Pinpoint the cell where the given text exists, returning its [X, Y] midpoint coordinate. 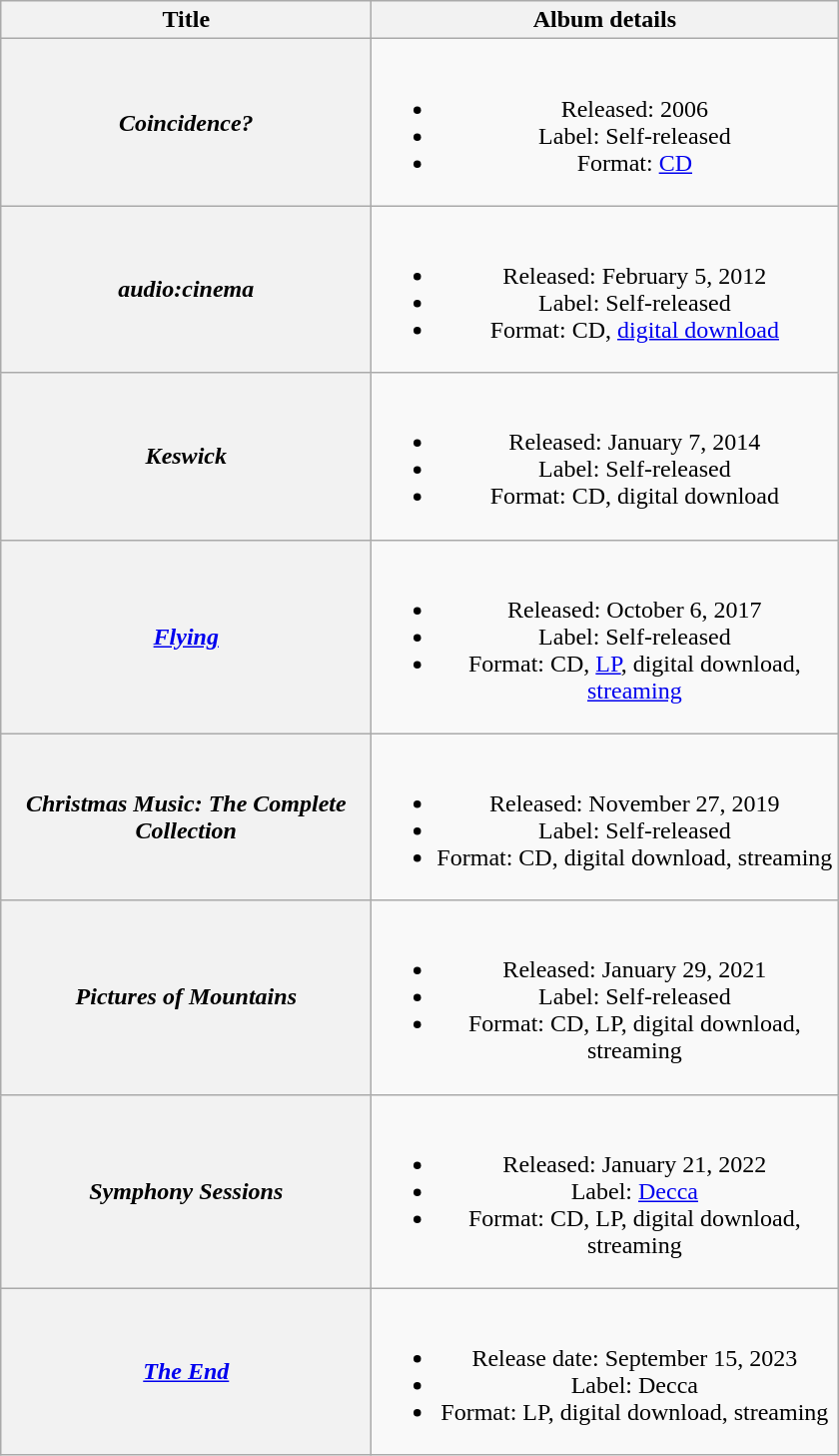
audio:cinema [186, 290]
Title [186, 20]
Keswick [186, 456]
Album details [605, 20]
Coincidence? [186, 122]
Released: October 6, 2017Label: Self-releasedFormat: CD, LP, digital download, streaming [605, 637]
Christmas Music: The Complete Collection [186, 817]
Released: February 5, 2012Label: Self-releasedFormat: CD, digital download [605, 290]
Released: January 29, 2021Label: Self-releasedFormat: CD, LP, digital download, streaming [605, 997]
Release date: September 15, 2023Label: DeccaFormat: LP, digital download, streaming [605, 1371]
Released: 2006Label: Self-releasedFormat: CD [605, 122]
Pictures of Mountains [186, 997]
Released: January 21, 2022Label: DeccaFormat: CD, LP, digital download, streaming [605, 1191]
Symphony Sessions [186, 1191]
Flying [186, 637]
The End [186, 1371]
Released: January 7, 2014Label: Self-releasedFormat: CD, digital download [605, 456]
Released: November 27, 2019Label: Self-releasedFormat: CD, digital download, streaming [605, 817]
